Locate the cell with the specified text and output its [X, Y] center coordinate. 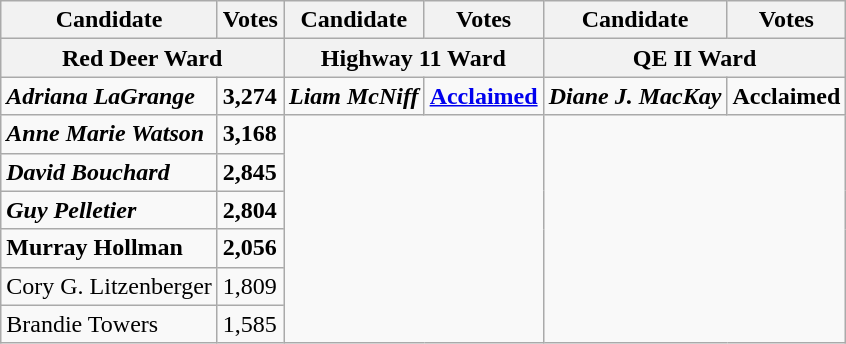
1,585 [250, 324]
Adriana LaGrange [110, 96]
Diane J. MacKay [635, 96]
3,274 [250, 96]
1,809 [250, 286]
2,845 [250, 172]
2,804 [250, 210]
Murray Hollman [110, 248]
Liam McNiff [354, 96]
David Bouchard [110, 172]
3,168 [250, 134]
Red Deer Ward [142, 58]
Anne Marie Watson [110, 134]
2,056 [250, 248]
Guy Pelletier [110, 210]
Brandie Towers [110, 324]
Cory G. Litzenberger [110, 286]
Highway 11 Ward [414, 58]
QE II Ward [694, 58]
